Find where the given text appears and provide that cell's center as (X, Y) coordinate. 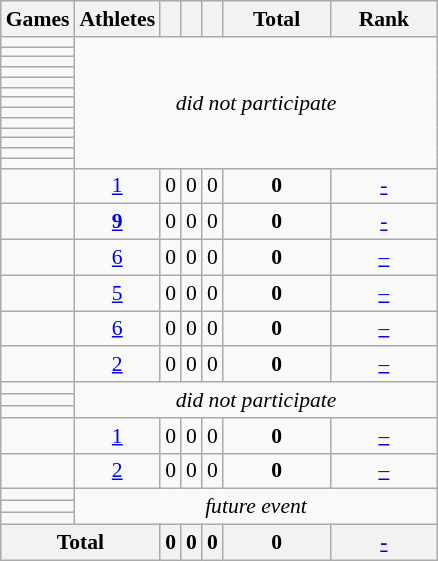
future event (256, 507)
5 (117, 293)
Games (38, 19)
Rank (384, 19)
Athletes (117, 19)
9 (117, 222)
